Determine the [x, y] coordinate at the center of the cell enclosing the given text.  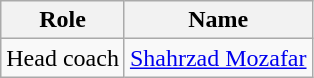
Shahrzad Mozafar [218, 58]
Name [218, 20]
Head coach [63, 58]
Role [63, 20]
